Detect which cell encompasses the target text, then output its [X, Y] center coordinate. 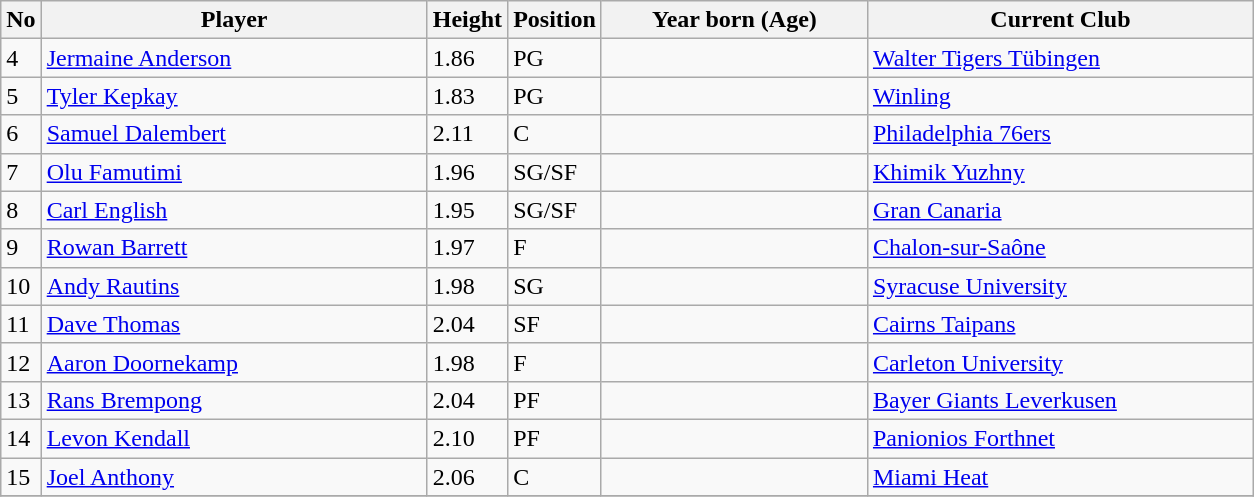
1.96 [467, 172]
6 [21, 134]
Olu Famutimi [234, 172]
11 [21, 324]
SF [555, 324]
Tyler Kepkay [234, 96]
Cairns Taipans [1060, 324]
4 [21, 58]
Current Club [1060, 20]
Aaron Doornekamp [234, 362]
8 [21, 210]
Chalon-sur-Saône [1060, 248]
Gran Canaria [1060, 210]
Miami Heat [1060, 477]
1.83 [467, 96]
9 [21, 248]
Rowan Barrett [234, 248]
1.86 [467, 58]
Jermaine Anderson [234, 58]
Walter Tigers Tübingen [1060, 58]
Position [555, 20]
1.95 [467, 210]
7 [21, 172]
Player [234, 20]
2.11 [467, 134]
2.06 [467, 477]
10 [21, 286]
Carleton University [1060, 362]
14 [21, 438]
12 [21, 362]
Carl English [234, 210]
No [21, 20]
13 [21, 400]
15 [21, 477]
Winling [1060, 96]
SG [555, 286]
Dave Thomas [234, 324]
Year born (Age) [734, 20]
Rans Brempong [234, 400]
Samuel Dalembert [234, 134]
Philadelphia 76ers [1060, 134]
1.97 [467, 248]
Khimik Yuzhny [1060, 172]
Bayer Giants Leverkusen [1060, 400]
2.10 [467, 438]
Levon Kendall [234, 438]
Andy Rautins [234, 286]
5 [21, 96]
Panionios Forthnet [1060, 438]
Height [467, 20]
Syracuse University [1060, 286]
Joel Anthony [234, 477]
